Detect which cell encompasses the target text, then output its [X, Y] center coordinate. 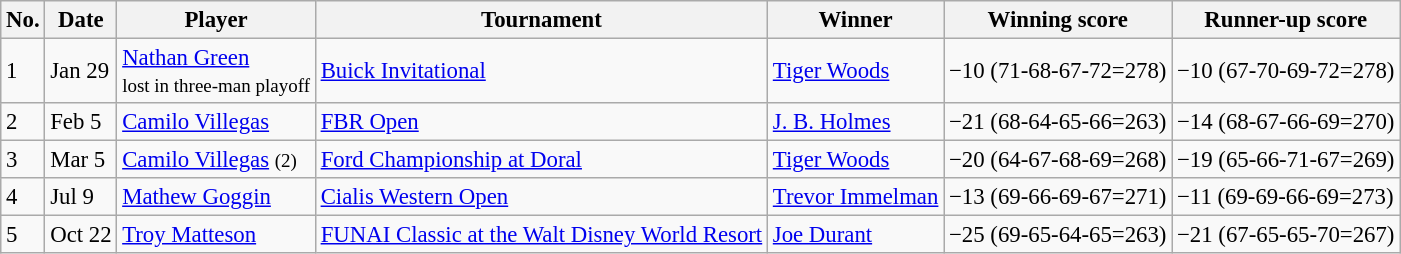
2 [23, 122]
−13 (69-66-69-67=271) [1058, 197]
Trevor Immelman [856, 197]
J. B. Holmes [856, 122]
Jul 9 [81, 197]
−10 (71-68-67-72=278) [1058, 72]
−20 (64-67-68-69=268) [1058, 160]
No. [23, 20]
3 [23, 160]
Troy Matteson [216, 235]
−10 (67-70-69-72=278) [1286, 72]
Jan 29 [81, 72]
Mathew Goggin [216, 197]
1 [23, 72]
−21 (67-65-65-70=267) [1286, 235]
Joe Durant [856, 235]
FBR Open [541, 122]
Player [216, 20]
Mar 5 [81, 160]
Camilo Villegas [216, 122]
−11 (69-69-66-69=273) [1286, 197]
FUNAI Classic at the Walt Disney World Resort [541, 235]
−19 (65-66-71-67=269) [1286, 160]
4 [23, 197]
−21 (68-64-65-66=263) [1058, 122]
Date [81, 20]
Oct 22 [81, 235]
Runner-up score [1286, 20]
Winning score [1058, 20]
−14 (68-67-66-69=270) [1286, 122]
Cialis Western Open [541, 197]
Winner [856, 20]
Nathan Greenlost in three-man playoff [216, 72]
Tournament [541, 20]
−25 (69-65-64-65=263) [1058, 235]
Ford Championship at Doral [541, 160]
Feb 5 [81, 122]
Buick Invitational [541, 72]
Camilo Villegas (2) [216, 160]
5 [23, 235]
